From the cell containing the given text, extract its center point as [X, Y] coordinate. 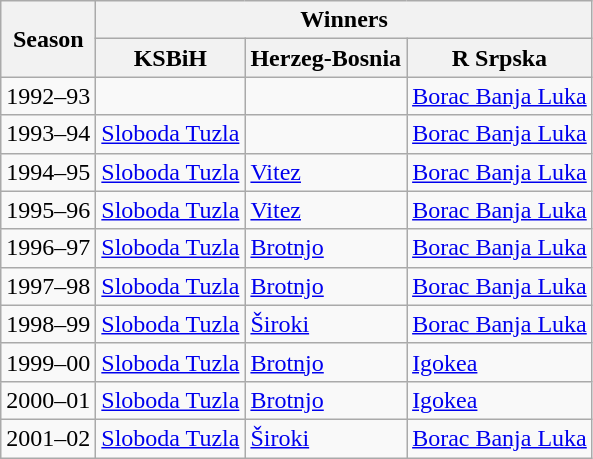
Winners [344, 20]
1995–96 [48, 210]
1999–00 [48, 362]
Season [48, 39]
1993–94 [48, 134]
1998–99 [48, 324]
1997–98 [48, 286]
2001–02 [48, 438]
1994–95 [48, 172]
1996–97 [48, 248]
R Srpska [500, 58]
2000–01 [48, 400]
Herzeg-Bosnia [326, 58]
1992–93 [48, 96]
KSBiH [170, 58]
